Determine the (x, y) coordinate at the center of the cell enclosing the given text.  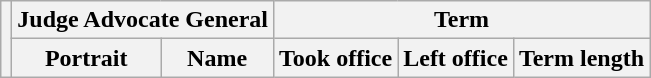
Left office (456, 58)
Term (462, 20)
Judge Advocate General (143, 20)
Name (218, 58)
Portrait (86, 58)
Took office (336, 58)
Term length (581, 58)
